Determine the (x, y) coordinate at the center of the cell enclosing the given text.  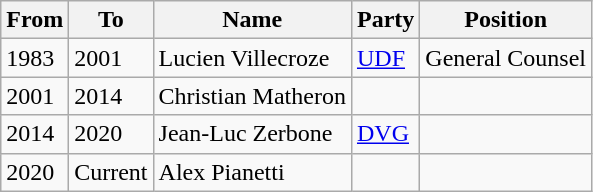
General Counsel (506, 58)
Party (385, 20)
UDF (385, 58)
Name (252, 20)
Alex Pianetti (252, 172)
From (35, 20)
Christian Matheron (252, 96)
Lucien Villecroze (252, 58)
Jean-Luc Zerbone (252, 134)
To (111, 20)
DVG (385, 134)
Current (111, 172)
Position (506, 20)
1983 (35, 58)
